Determine the [X, Y] coordinate at the center of the cell enclosing the given text.  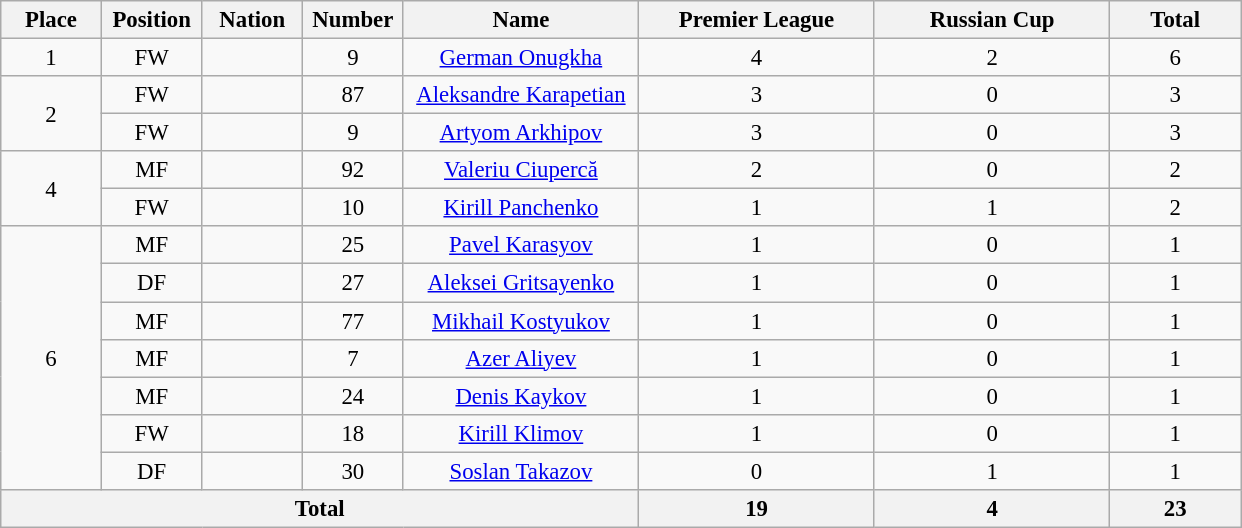
Denis Kaykov [521, 396]
Kirill Klimov [521, 433]
92 [354, 170]
25 [354, 245]
Soslan Takazov [521, 471]
10 [354, 208]
Azer Aliyev [521, 358]
Nation [252, 20]
Number [354, 20]
19 [757, 509]
Premier League [757, 20]
30 [354, 471]
Valeriu Ciupercă [521, 170]
24 [354, 396]
Mikhail Kostyukov [521, 321]
23 [1176, 509]
87 [354, 95]
18 [354, 433]
7 [354, 358]
Kirill Panchenko [521, 208]
Pavel Karasyov [521, 245]
Russian Cup [992, 20]
Name [521, 20]
Aleksandre Karapetian [521, 95]
77 [354, 321]
Place [52, 20]
Position [152, 20]
German Onugkha [521, 58]
27 [354, 283]
Aleksei Gritsayenko [521, 283]
Artyom Arkhipov [521, 133]
